Provide the [X, Y] coordinate of the cell's center where the given text is located.  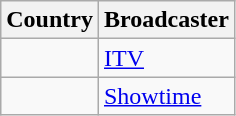
Broadcaster [166, 20]
Showtime [166, 96]
ITV [166, 58]
Country [50, 20]
